Output the [x, y] coordinate of the center of the cell containing the given text.  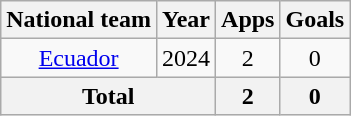
Apps [248, 20]
Total [108, 96]
Year [186, 20]
National team [79, 20]
Ecuador [79, 58]
Goals [315, 20]
2024 [186, 58]
